For the text-containing cell, return its midpoint in [x, y] coordinate format. 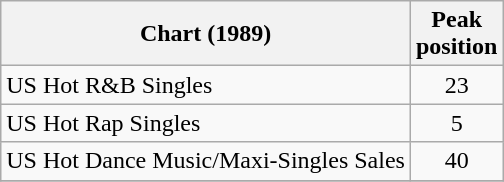
5 [456, 123]
Peakposition [456, 34]
Chart (1989) [206, 34]
US Hot Dance Music/Maxi-Singles Sales [206, 161]
US Hot Rap Singles [206, 123]
US Hot R&B Singles [206, 85]
23 [456, 85]
40 [456, 161]
